Return the [X, Y] coordinate for the center point of the cell that contains the specified text.  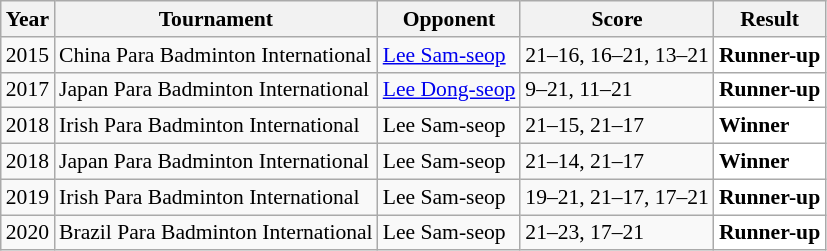
Brazil Para Badminton International [216, 233]
China Para Badminton International [216, 55]
19–21, 21–17, 17–21 [617, 197]
21–15, 21–17 [617, 126]
21–14, 21–17 [617, 162]
Result [770, 19]
2020 [28, 233]
Opponent [450, 19]
2017 [28, 90]
Lee Dong-seop [450, 90]
Tournament [216, 19]
9–21, 11–21 [617, 90]
2019 [28, 197]
Year [28, 19]
Score [617, 19]
2015 [28, 55]
21–16, 16–21, 13–21 [617, 55]
21–23, 17–21 [617, 233]
